Extract the [X, Y] coordinate from the center of the cell holding the provided text.  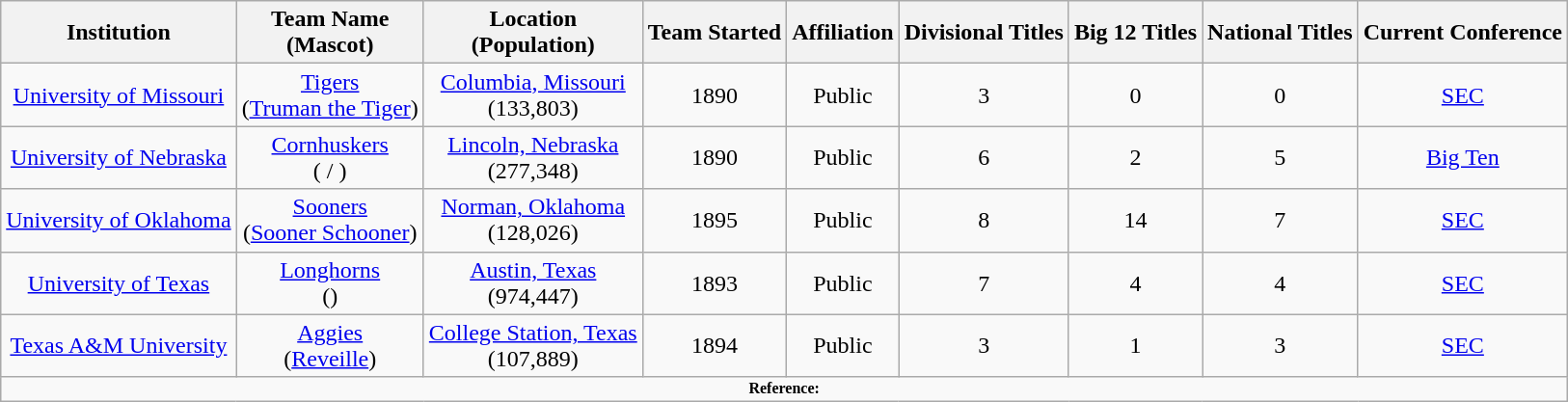
Cornhuskers( / ) [330, 158]
2 [1135, 158]
1894 [715, 345]
Texas A&M University [119, 345]
Longhorns () [330, 283]
Divisional Titles [984, 33]
Big Ten [1462, 158]
Affiliation [843, 33]
College Station, Texas(107,889) [532, 345]
Columbia, Missouri(133,803) [532, 94]
Lincoln, Nebraska(277,348) [532, 158]
Team Name(Mascot) [330, 33]
University of Nebraska [119, 158]
Tigers(Truman the Tiger) [330, 94]
8 [984, 220]
Aggies(Reveille) [330, 345]
Sooners(Sooner Schooner) [330, 220]
Location(Population) [532, 33]
1895 [715, 220]
Institution [119, 33]
6 [984, 158]
University of Texas [119, 283]
National Titles [1281, 33]
1893 [715, 283]
1 [1135, 345]
14 [1135, 220]
University of Oklahoma [119, 220]
Norman, Oklahoma(128,026) [532, 220]
University of Missouri [119, 94]
Austin, Texas(974,447) [532, 283]
Current Conference [1462, 33]
Big 12 Titles [1135, 33]
Team Started [715, 33]
Reference: [785, 389]
5 [1281, 158]
